Return the [x, y] coordinate for the center point of the cell that contains the specified text.  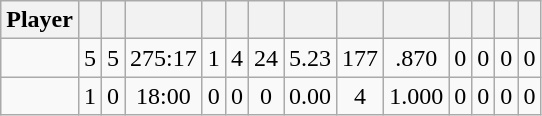
1.000 [416, 96]
5.23 [310, 58]
24 [266, 58]
177 [360, 58]
Player [40, 20]
275:17 [164, 58]
.870 [416, 58]
18:00 [164, 96]
0.00 [310, 96]
